Extract the (x, y) coordinate from the center of the cell holding the provided text.  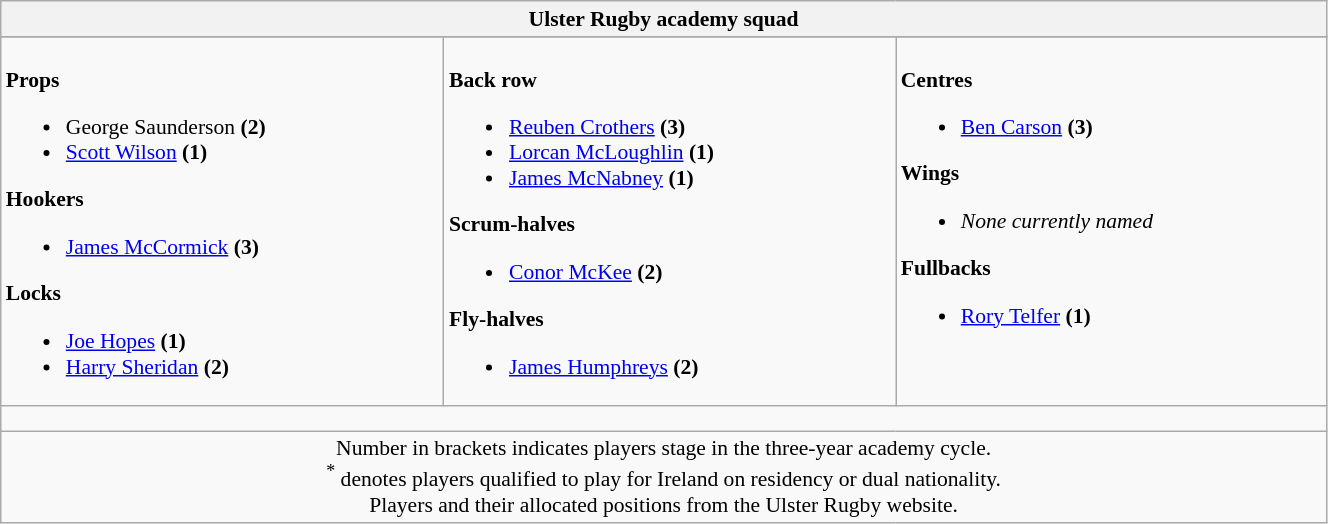
Props George Saunderson (2) Scott Wilson (1)Hookers James McCormick (3)Locks Joe Hopes (1) Harry Sheridan (2) (222, 222)
Ulster Rugby academy squad (664, 19)
Back row Reuben Crothers (3) Lorcan McLoughlin (1) James McNabney (1)Scrum-halves Conor McKee (2)Fly-halves James Humphreys (2) (670, 222)
Centres Ben Carson (3)WingsNone currently namedFullbacks Rory Telfer (1) (1112, 222)
